Detect which cell encompasses the target text, then output its (x, y) center coordinate. 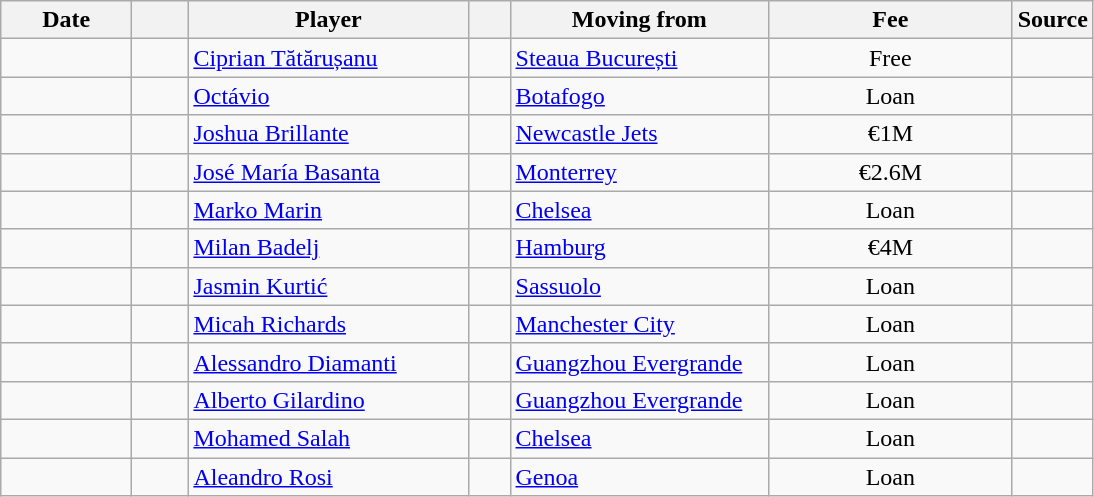
Player (328, 20)
Botafogo (640, 96)
Micah Richards (328, 324)
Joshua Brillante (328, 134)
Fee (891, 20)
Aleandro Rosi (328, 477)
Mohamed Salah (328, 438)
Source (1052, 20)
Steaua București (640, 58)
Newcastle Jets (640, 134)
Free (891, 58)
Monterrey (640, 172)
Manchester City (640, 324)
José María Basanta (328, 172)
Moving from (640, 20)
€4M (891, 248)
€1M (891, 134)
Hamburg (640, 248)
Milan Badelj (328, 248)
Octávio (328, 96)
Sassuolo (640, 286)
Alberto Gilardino (328, 400)
Jasmin Kurtić (328, 286)
Date (66, 20)
Alessandro Diamanti (328, 362)
Marko Marin (328, 210)
Ciprian Tătărușanu (328, 58)
€2.6M (891, 172)
Genoa (640, 477)
